Identify which cell holds the provided text, then report its [x, y] central coordinate. 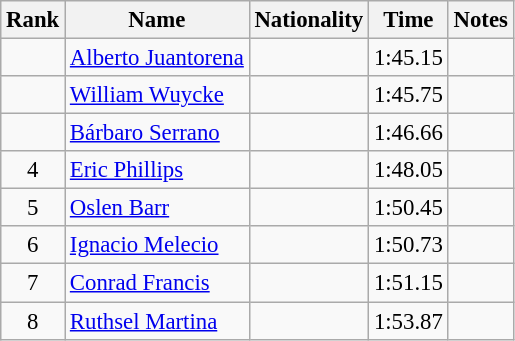
8 [33, 321]
1:45.15 [409, 58]
1:53.87 [409, 321]
1:51.15 [409, 283]
Bárbaro Serrano [158, 133]
1:50.45 [409, 208]
Notes [480, 20]
Nationality [308, 20]
5 [33, 208]
Name [158, 20]
Ignacio Melecio [158, 245]
Alberto Juantorena [158, 58]
William Wuycke [158, 95]
Oslen Barr [158, 208]
1:45.75 [409, 95]
Time [409, 20]
Eric Phillips [158, 170]
1:50.73 [409, 245]
Ruthsel Martina [158, 321]
Conrad Francis [158, 283]
Rank [33, 20]
1:46.66 [409, 133]
7 [33, 283]
1:48.05 [409, 170]
6 [33, 245]
4 [33, 170]
